Output the (X, Y) coordinate of the center of the cell containing the given text.  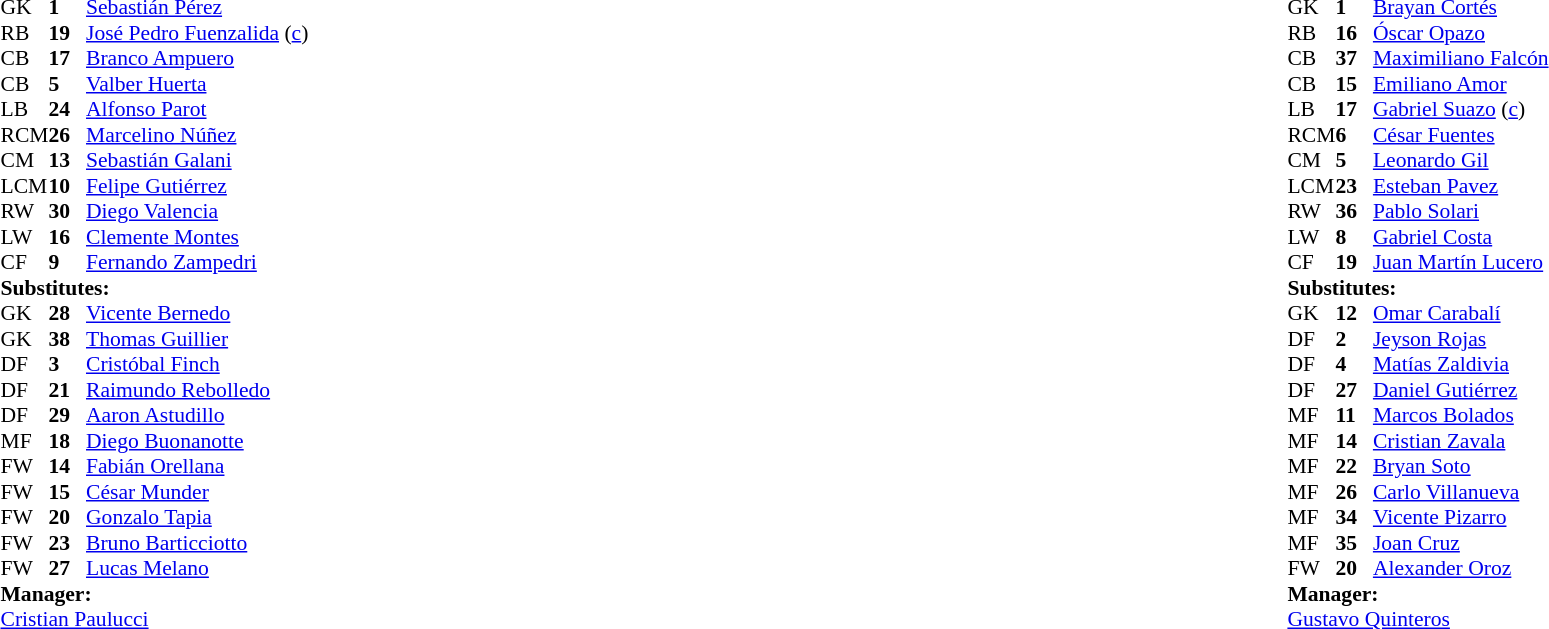
24 (67, 109)
José Pedro Fuenzalida (c) (197, 33)
Gabriel Costa (1461, 237)
Fernando Zampedri (197, 263)
Emiliano Amor (1461, 84)
Fabián Orellana (197, 467)
Daniel Gutiérrez (1461, 390)
Alfonso Parot (197, 109)
21 (67, 390)
10 (67, 186)
Cristian Zavala (1461, 441)
34 (1354, 517)
Valber Huerta (197, 84)
2 (1354, 339)
Carlo Villanueva (1461, 492)
Marcos Bolados (1461, 415)
Marcelino Núñez (197, 135)
6 (1354, 135)
3 (67, 365)
29 (67, 415)
Leonardo Gil (1461, 161)
Esteban Pavez (1461, 186)
11 (1354, 415)
Bruno Barticciotto (197, 543)
18 (67, 441)
Vicente Pizarro (1461, 517)
Maximiliano Falcón (1461, 59)
28 (67, 313)
13 (67, 161)
Joan Cruz (1461, 543)
4 (1354, 365)
Alexander Oroz (1461, 569)
Sebastián Galani (197, 161)
Gabriel Suazo (c) (1461, 109)
Gonzalo Tapia (197, 517)
Diego Buonanotte (197, 441)
Juan Martín Lucero (1461, 263)
Bryan Soto (1461, 467)
Thomas Guillier (197, 339)
Omar Carabalí (1461, 313)
César Munder (197, 492)
8 (1354, 237)
36 (1354, 211)
César Fuentes (1461, 135)
9 (67, 263)
Jeyson Rojas (1461, 339)
Óscar Opazo (1461, 33)
12 (1354, 313)
Matías Zaldivia (1461, 365)
38 (67, 339)
Clemente Montes (197, 237)
Aaron Astudillo (197, 415)
Lucas Melano (197, 569)
30 (67, 211)
35 (1354, 543)
Vicente Bernedo (197, 313)
Branco Ampuero (197, 59)
Pablo Solari (1461, 211)
Felipe Gutiérrez (197, 186)
Cristóbal Finch (197, 365)
Diego Valencia (197, 211)
Raimundo Rebolledo (197, 390)
37 (1354, 59)
22 (1354, 467)
